Detect which cell encompasses the target text, then output its [X, Y] center coordinate. 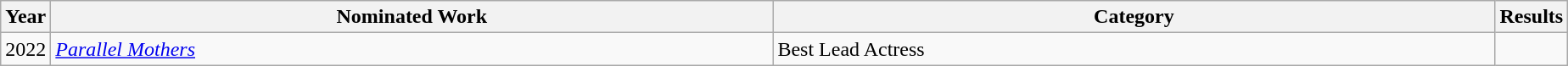
Parallel Mothers [412, 49]
Year [25, 17]
Category [1134, 17]
Nominated Work [412, 17]
Results [1532, 17]
2022 [25, 49]
Best Lead Actress [1134, 49]
